Pinpoint the cell where the given text exists, returning its [x, y] midpoint coordinate. 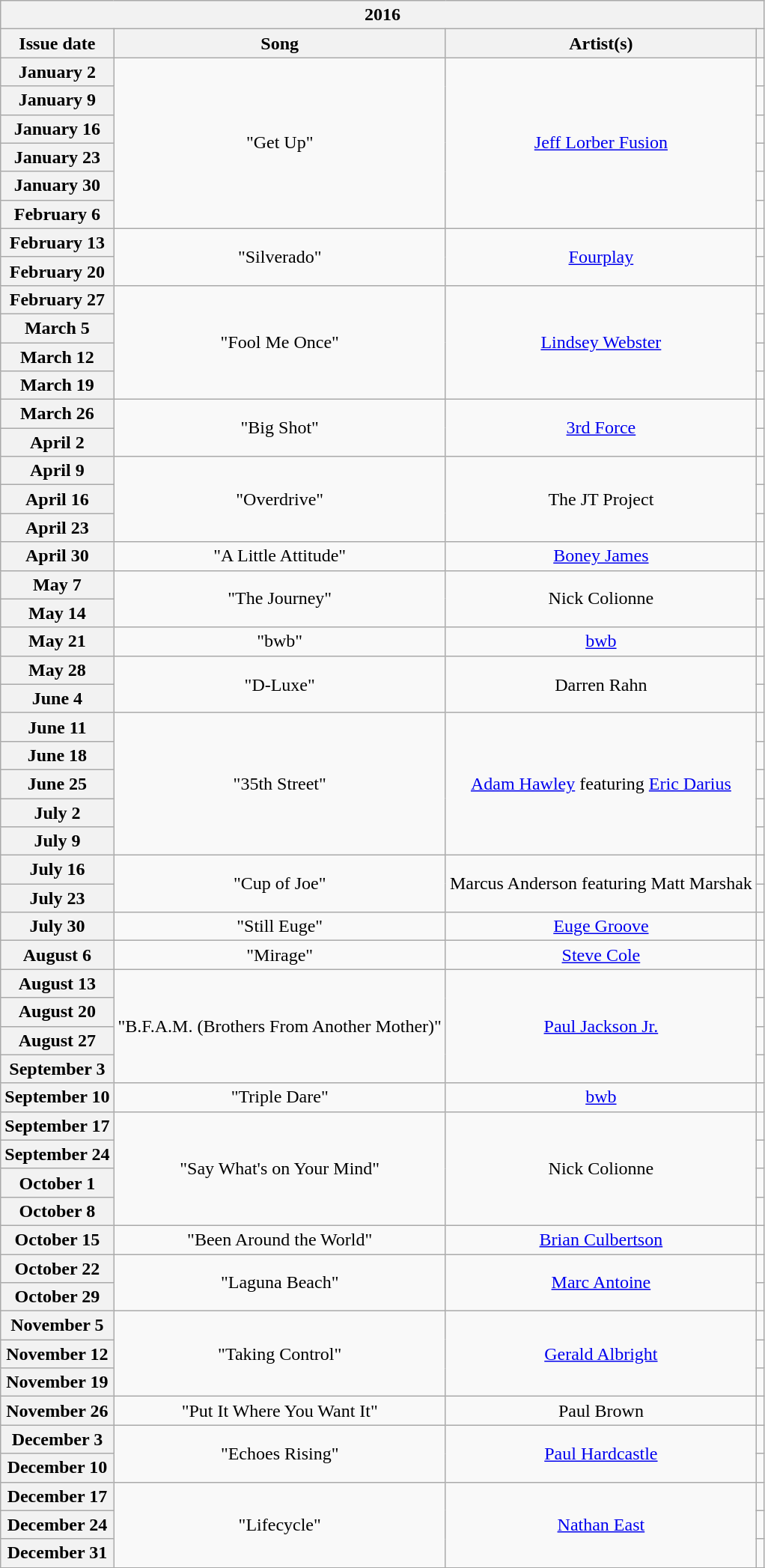
Fourplay [600, 257]
May 14 [57, 613]
"Mirage" [280, 955]
Jeff Lorber Fusion [600, 143]
March 5 [57, 328]
"D-Luxe" [280, 684]
"Silverado" [280, 257]
"Big Shot" [280, 428]
September 17 [57, 1126]
September 3 [57, 1069]
April 2 [57, 442]
May 7 [57, 585]
Gerald Albright [600, 1354]
February 13 [57, 242]
Marcus Anderson featuring Matt Marshak [600, 884]
June 4 [57, 698]
September 10 [57, 1097]
Nathan East [600, 1525]
August 13 [57, 983]
2016 [383, 15]
Marc Antoine [600, 1283]
November 19 [57, 1382]
September 24 [57, 1154]
3rd Force [600, 428]
"Taking Control" [280, 1354]
The JT Project [600, 499]
July 9 [57, 841]
December 31 [57, 1553]
June 25 [57, 784]
Darren Rahn [600, 684]
"A Little Attitude" [280, 556]
December 10 [57, 1468]
October 15 [57, 1239]
February 20 [57, 271]
October 22 [57, 1269]
January 23 [57, 157]
October 29 [57, 1297]
November 26 [57, 1411]
March 26 [57, 414]
Paul Hardcastle [600, 1453]
June 18 [57, 755]
Brian Culbertson [600, 1239]
August 6 [57, 955]
October 8 [57, 1211]
Song [280, 43]
January 9 [57, 100]
Paul Brown [600, 1411]
Lindsey Webster [600, 342]
August 27 [57, 1040]
July 30 [57, 927]
Issue date [57, 43]
April 16 [57, 499]
November 5 [57, 1326]
"Lifecycle" [280, 1525]
January 30 [57, 186]
May 21 [57, 641]
January 16 [57, 129]
"Fool Me Once" [280, 342]
Artist(s) [600, 43]
November 12 [57, 1354]
"bwb" [280, 641]
Adam Hawley featuring Eric Darius [600, 784]
March 19 [57, 385]
July 2 [57, 812]
December 17 [57, 1496]
April 30 [57, 556]
February 27 [57, 299]
May 28 [57, 670]
"Laguna Beach" [280, 1283]
"B.F.A.M. (Brothers From Another Mother)" [280, 1026]
August 20 [57, 1012]
"Triple Dare" [280, 1097]
July 23 [57, 898]
Steve Cole [600, 955]
"Cup of Joe" [280, 884]
Boney James [600, 556]
"35th Street" [280, 784]
February 6 [57, 214]
April 23 [57, 528]
December 24 [57, 1525]
Euge Groove [600, 927]
January 2 [57, 72]
"Put It Where You Want It" [280, 1411]
"Overdrive" [280, 499]
July 16 [57, 870]
"Been Around the World" [280, 1239]
March 12 [57, 357]
"Say What's on Your Mind" [280, 1168]
Paul Jackson Jr. [600, 1026]
October 1 [57, 1183]
December 3 [57, 1439]
"Get Up" [280, 143]
April 9 [57, 471]
"Echoes Rising" [280, 1453]
"Still Euge" [280, 927]
June 11 [57, 727]
"The Journey" [280, 599]
